For the text-containing cell, return its midpoint in (x, y) coordinate format. 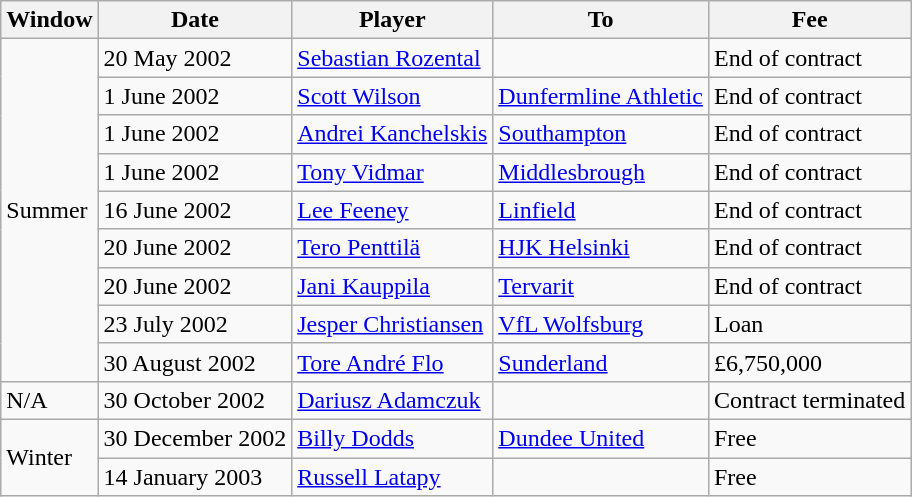
Andrei Kanchelskis (392, 134)
Summer (50, 210)
Window (50, 20)
30 October 2002 (195, 400)
Billy Dodds (392, 438)
Fee (809, 20)
£6,750,000 (809, 362)
Tony Vidmar (392, 172)
14 January 2003 (195, 477)
Southampton (601, 134)
Linfield (601, 210)
Tervarit (601, 286)
Tore André Flo (392, 362)
Dundee United (601, 438)
N/A (50, 400)
Loan (809, 324)
Scott Wilson (392, 96)
Winter (50, 457)
30 December 2002 (195, 438)
Jani Kauppila (392, 286)
23 July 2002 (195, 324)
Tero Penttilä (392, 248)
Dunfermline Athletic (601, 96)
Jesper Christiansen (392, 324)
Middlesbrough (601, 172)
To (601, 20)
HJK Helsinki (601, 248)
VfL Wolfsburg (601, 324)
Sunderland (601, 362)
Contract terminated (809, 400)
Sebastian Rozental (392, 58)
30 August 2002 (195, 362)
Date (195, 20)
20 May 2002 (195, 58)
Dariusz Adamczuk (392, 400)
16 June 2002 (195, 210)
Russell Latapy (392, 477)
Lee Feeney (392, 210)
Player (392, 20)
